Capture the cell that displays the provided text and extract its (X, Y) central coordinate. 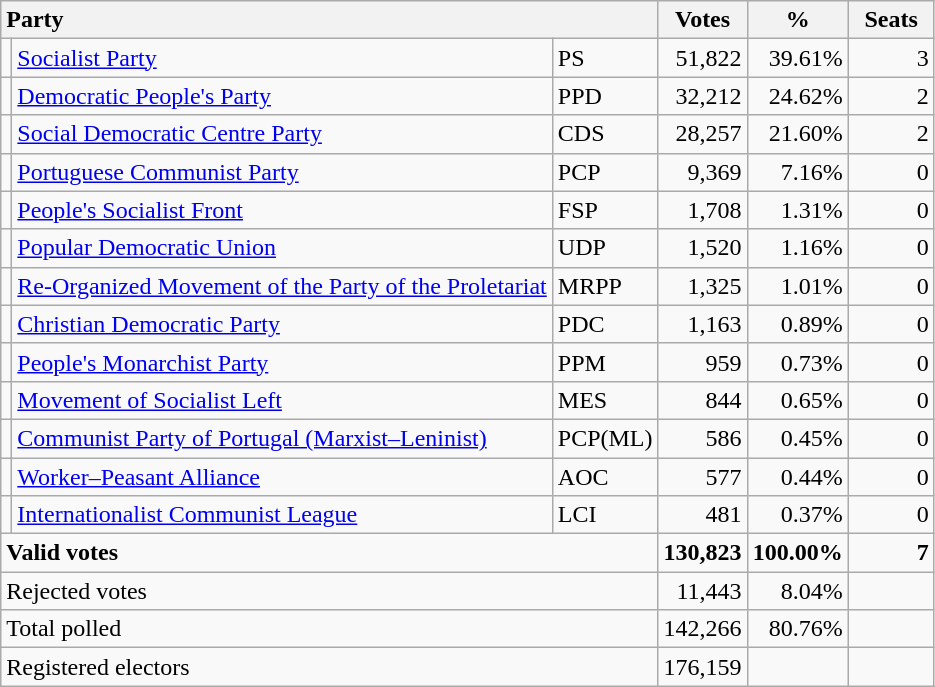
Registered electors (330, 667)
3 (891, 58)
PCP(ML) (605, 438)
142,266 (702, 629)
People's Socialist Front (282, 210)
24.62% (798, 96)
9,369 (702, 172)
7.16% (798, 172)
Social Democratic Centre Party (282, 134)
CDS (605, 134)
51,822 (702, 58)
LCI (605, 515)
Christian Democratic Party (282, 324)
Internationalist Communist League (282, 515)
PPM (605, 362)
0.45% (798, 438)
1,163 (702, 324)
844 (702, 400)
Worker–Peasant Alliance (282, 477)
FSP (605, 210)
People's Monarchist Party (282, 362)
21.60% (798, 134)
MRPP (605, 286)
1,325 (702, 286)
Communist Party of Portugal (Marxist–Leninist) (282, 438)
Rejected votes (330, 591)
11,443 (702, 591)
Re-Organized Movement of the Party of the Proletariat (282, 286)
Valid votes (330, 553)
1.01% (798, 286)
7 (891, 553)
PS (605, 58)
Popular Democratic Union (282, 248)
1.31% (798, 210)
PCP (605, 172)
0.89% (798, 324)
100.00% (798, 553)
Seats (891, 20)
AOC (605, 477)
Movement of Socialist Left (282, 400)
% (798, 20)
PPD (605, 96)
176,159 (702, 667)
959 (702, 362)
Party (330, 20)
UDP (605, 248)
MES (605, 400)
0.65% (798, 400)
0.37% (798, 515)
0.73% (798, 362)
Total polled (330, 629)
Portuguese Communist Party (282, 172)
Socialist Party (282, 58)
39.61% (798, 58)
0.44% (798, 477)
PDC (605, 324)
Votes (702, 20)
28,257 (702, 134)
80.76% (798, 629)
577 (702, 477)
130,823 (702, 553)
8.04% (798, 591)
1,708 (702, 210)
1,520 (702, 248)
1.16% (798, 248)
481 (702, 515)
32,212 (702, 96)
Democratic People's Party (282, 96)
586 (702, 438)
